Detect which cell encompasses the target text, then output its [X, Y] center coordinate. 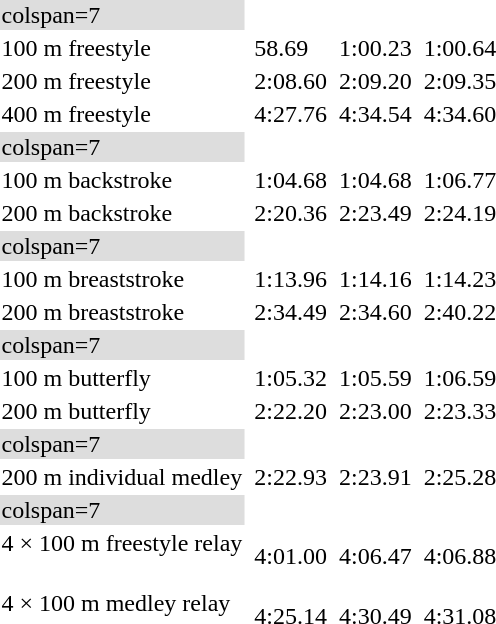
1:14.16 [375, 279]
2:23.00 [375, 411]
200 m butterfly [122, 411]
2:22.93 [291, 477]
200 m freestyle [122, 81]
100 m backstroke [122, 180]
2:09.20 [375, 81]
1:05.32 [291, 378]
4:27.76 [291, 114]
2:23.49 [375, 213]
100 m breaststroke [122, 279]
1:13.96 [291, 279]
4 × 100 m freestyle relay [122, 556]
2:34.49 [291, 312]
2:34.60 [375, 312]
4:06.47 [375, 556]
200 m backstroke [122, 213]
100 m freestyle [122, 48]
2:08.60 [291, 81]
4:34.54 [375, 114]
2:20.36 [291, 213]
4:01.00 [291, 556]
1:00.23 [375, 48]
2:23.91 [375, 477]
2:22.20 [291, 411]
100 m butterfly [122, 378]
58.69 [291, 48]
200 m breaststroke [122, 312]
400 m freestyle [122, 114]
200 m individual medley [122, 477]
1:05.59 [375, 378]
